Pinpoint the cell where the given text exists, returning its [x, y] midpoint coordinate. 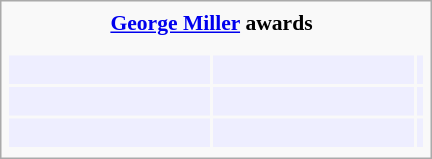
George Miller awards [212, 23]
